Search for the cell housing the specified text and yield its (X, Y) center coordinate. 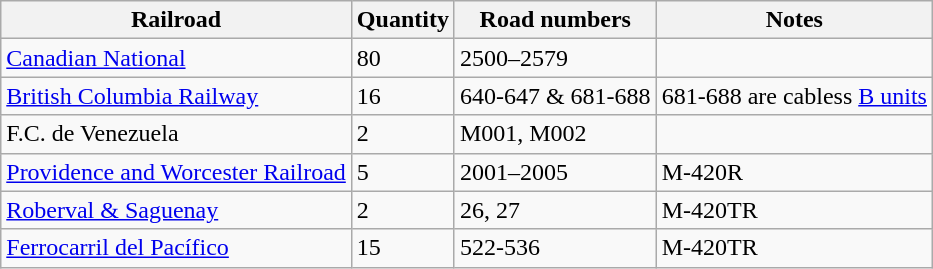
F.C. de Venezuela (176, 134)
British Columbia Railway (176, 96)
15 (402, 248)
2001–2005 (555, 172)
80 (402, 58)
Quantity (402, 20)
Roberval & Saguenay (176, 210)
5 (402, 172)
M-420R (794, 172)
Notes (794, 20)
681-688 are cabless B units (794, 96)
Canadian National (176, 58)
26, 27 (555, 210)
Providence and Worcester Railroad (176, 172)
Ferrocarril del Pacífico (176, 248)
Road numbers (555, 20)
640-647 & 681-688 (555, 96)
16 (402, 96)
Railroad (176, 20)
2500–2579 (555, 58)
522-536 (555, 248)
M001, M002 (555, 134)
